Return [X, Y] of the center of cell containing provided text 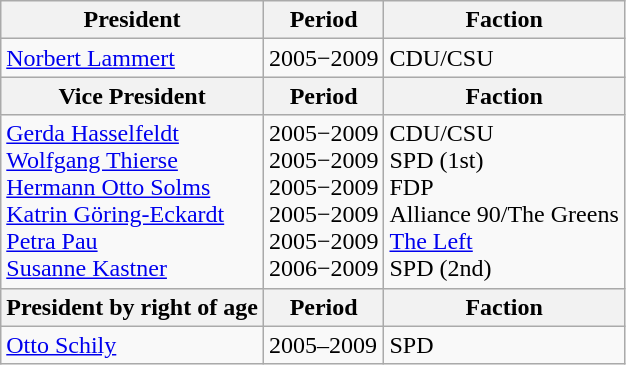
2005−20092005−20092005−20092005−20092005−20092006−2009 [324, 202]
2005−2009 [324, 58]
CDU/CSU [504, 58]
CDU/CSUSPD (1st)FDPAlliance 90/The GreensThe LeftSPD (2nd) [504, 202]
President by right of age [132, 307]
Vice President [132, 96]
Otto Schily [132, 345]
SPD [504, 345]
2005–2009 [324, 345]
President [132, 20]
Norbert Lammert [132, 58]
Gerda HasselfeldtWolfgang ThierseHermann Otto SolmsKatrin Göring-EckardtPetra PauSusanne Kastner [132, 202]
